Locate the cell with the specified text and output its [X, Y] center coordinate. 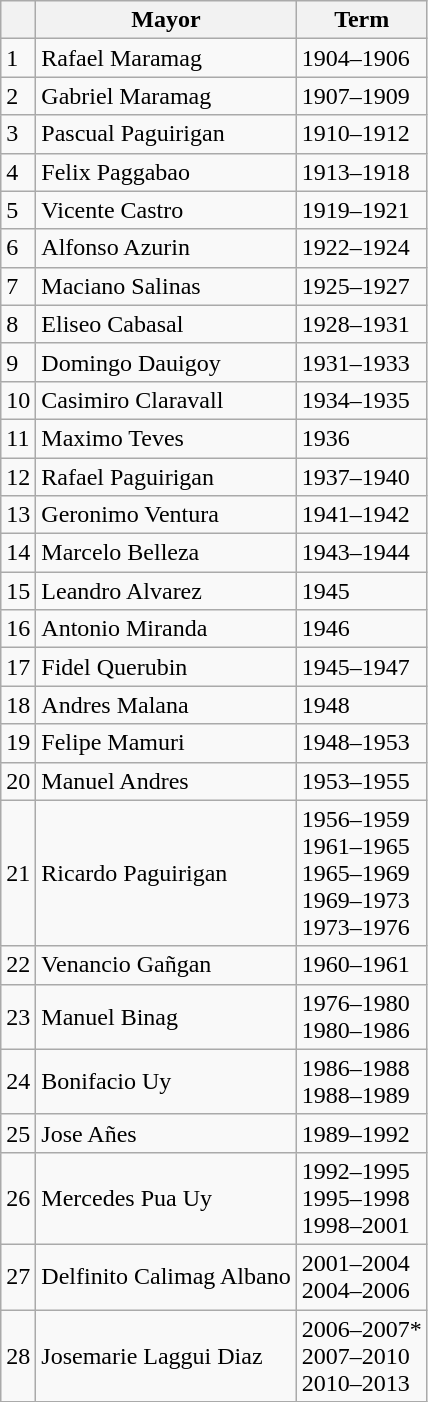
18 [18, 705]
7 [18, 286]
3 [18, 134]
1936 [362, 438]
1907–1909 [362, 96]
1922–1924 [362, 248]
12 [18, 477]
1986–19881988–1989 [362, 1082]
8 [18, 324]
Maximo Teves [166, 438]
Felix Paggabao [166, 172]
19 [18, 743]
Geronimo Ventura [166, 515]
1928–1931 [362, 324]
1976–19801980–1986 [362, 1016]
Felipe Mamuri [166, 743]
1945 [362, 591]
20 [18, 781]
Antonio Miranda [166, 629]
1953–1955 [362, 781]
5 [18, 210]
1937–1940 [362, 477]
1934–1935 [362, 400]
23 [18, 1016]
Gabriel Maramag [166, 96]
Venancio Gañgan [166, 965]
Alfonso Azurin [166, 248]
9 [18, 362]
Ricardo Paguirigan [166, 873]
26 [18, 1198]
1 [18, 58]
2006–2007* 2007–20102010–2013 [362, 1356]
Mercedes Pua Uy [166, 1198]
15 [18, 591]
17 [18, 667]
1992–1995 1995–1998 1998–2001 [362, 1198]
1948 [362, 705]
24 [18, 1082]
Maciano Salinas [166, 286]
1956–19591961–19651965–19691969–19731973–1976 [362, 873]
1925–1927 [362, 286]
Mayor [166, 20]
28 [18, 1356]
Jose Añes [166, 1133]
1946 [362, 629]
1941–1942 [362, 515]
1960–1961 [362, 965]
6 [18, 248]
1931–1933 [362, 362]
Domingo Dauigoy [166, 362]
14 [18, 553]
Josemarie Laggui Diaz [166, 1356]
1910–1912 [362, 134]
1948–1953 [362, 743]
Rafael Maramag [166, 58]
Delfinito Calimag Albano [166, 1276]
1945–1947 [362, 667]
Fidel Querubin [166, 667]
1989–1992 [362, 1133]
27 [18, 1276]
2001–20042004–2006 [362, 1276]
1904–1906 [362, 58]
2 [18, 96]
Rafael Paguirigan [166, 477]
16 [18, 629]
Bonifacio Uy [166, 1082]
Vicente Castro [166, 210]
4 [18, 172]
Term [362, 20]
25 [18, 1133]
1913–1918 [362, 172]
1943–1944 [362, 553]
13 [18, 515]
11 [18, 438]
22 [18, 965]
1919–1921 [362, 210]
10 [18, 400]
Marcelo Belleza [166, 553]
Manuel Binag [166, 1016]
Andres Malana [166, 705]
21 [18, 873]
Pascual Paguirigan [166, 134]
Casimiro Claravall [166, 400]
Manuel Andres [166, 781]
Eliseo Cabasal [166, 324]
Leandro Alvarez [166, 591]
